Output the [x, y] coordinate of the center of the cell containing the given text.  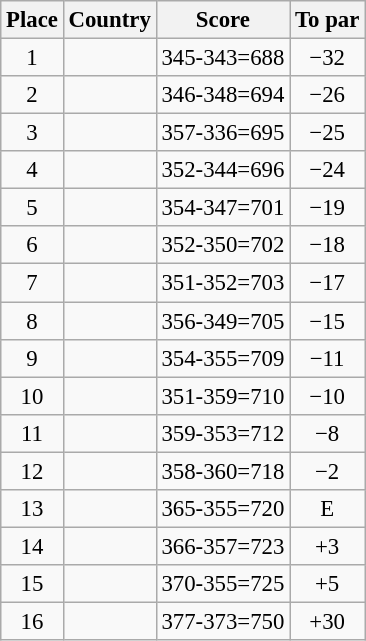
+3 [328, 546]
3 [32, 133]
13 [32, 509]
4 [32, 170]
358-360=718 [223, 471]
9 [32, 358]
354-355=709 [223, 358]
5 [32, 208]
370-355=725 [223, 584]
14 [32, 546]
−8 [328, 433]
−15 [328, 321]
354-347=701 [223, 208]
Place [32, 20]
−19 [328, 208]
1 [32, 58]
−18 [328, 245]
−24 [328, 170]
−17 [328, 283]
−10 [328, 396]
345-343=688 [223, 58]
Score [223, 20]
−26 [328, 95]
−25 [328, 133]
Country [110, 20]
16 [32, 621]
2 [32, 95]
357-336=695 [223, 133]
352-350=702 [223, 245]
E [328, 509]
352-344=696 [223, 170]
365-355=720 [223, 509]
+30 [328, 621]
351-352=703 [223, 283]
351-359=710 [223, 396]
366-357=723 [223, 546]
−32 [328, 58]
11 [32, 433]
6 [32, 245]
377-373=750 [223, 621]
15 [32, 584]
12 [32, 471]
−11 [328, 358]
359-353=712 [223, 433]
To par [328, 20]
10 [32, 396]
7 [32, 283]
346-348=694 [223, 95]
8 [32, 321]
356-349=705 [223, 321]
+5 [328, 584]
−2 [328, 471]
